Extract the [X, Y] coordinate from the center of the cell holding the provided text.  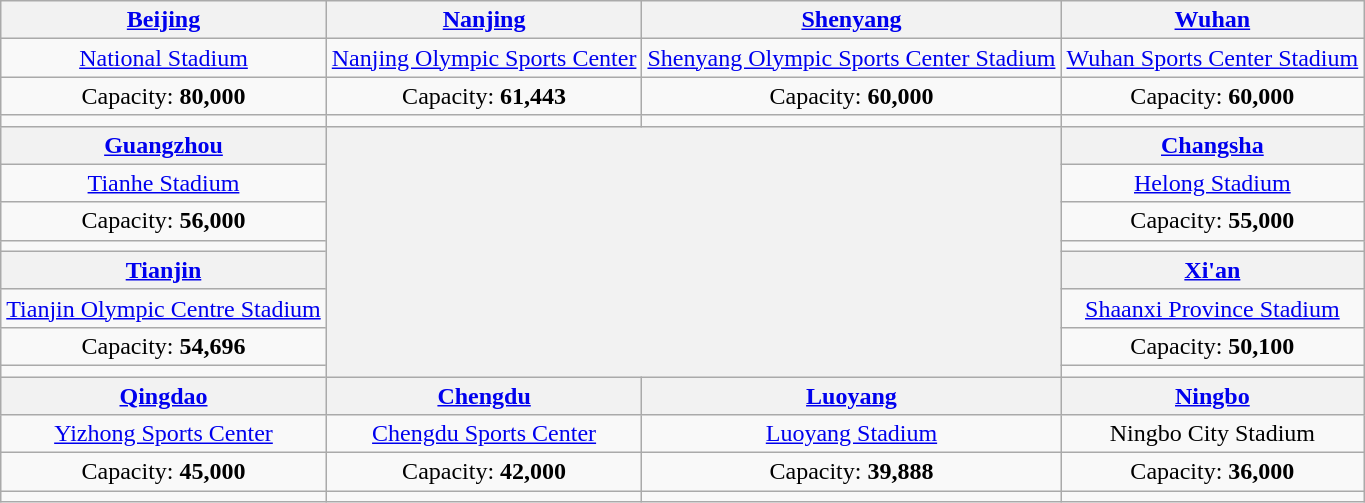
Ningbo City Stadium [1212, 434]
Capacity: 61,443 [484, 96]
Chengdu [484, 395]
Capacity: 50,100 [1212, 346]
Wuhan Sports Center Stadium [1212, 58]
Beijing [164, 20]
Capacity: 36,000 [1212, 472]
Guangzhou [164, 145]
Tianjin [164, 270]
Shenyang [852, 20]
Shaanxi Province Stadium [1212, 308]
Capacity: 42,000 [484, 472]
Yizhong Sports Center [164, 434]
Capacity: 55,000 [1212, 221]
Capacity: 39,888 [852, 472]
Tianjin Olympic Centre Stadium [164, 308]
Ningbo [1212, 395]
Xi'an [1212, 270]
National Stadium [164, 58]
Wuhan [1212, 20]
Chengdu Sports Center [484, 434]
Qingdao [164, 395]
Nanjing [484, 20]
Capacity: 45,000 [164, 472]
Changsha [1212, 145]
Tianhe Stadium [164, 183]
Nanjing Olympic Sports Center [484, 58]
Helong Stadium [1212, 183]
Luoyang Stadium [852, 434]
Capacity: 80,000 [164, 96]
Luoyang [852, 395]
Capacity: 54,696 [164, 346]
Shenyang Olympic Sports Center Stadium [852, 58]
Capacity: 56,000 [164, 221]
